Extract the (x, y) coordinate from the center of the cell holding the provided text.  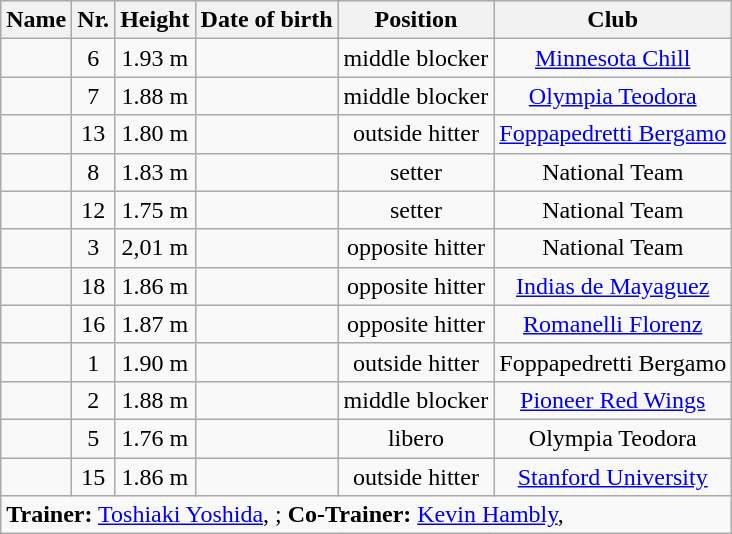
2,01 m (155, 248)
Height (155, 20)
1 (94, 362)
6 (94, 58)
13 (94, 134)
1.76 m (155, 438)
Stanford University (613, 477)
8 (94, 172)
Pioneer Red Wings (613, 400)
7 (94, 96)
16 (94, 324)
5 (94, 438)
Minnesota Chill (613, 58)
Indias de Mayaguez (613, 286)
Name (36, 20)
Date of birth (266, 20)
1.75 m (155, 210)
Position (416, 20)
Nr. (94, 20)
Romanelli Florenz (613, 324)
18 (94, 286)
Trainer: Toshiaki Yoshida, ; Co-Trainer: Kevin Hambly, (366, 515)
12 (94, 210)
libero (416, 438)
1.93 m (155, 58)
1.90 m (155, 362)
2 (94, 400)
15 (94, 477)
1.87 m (155, 324)
1.80 m (155, 134)
3 (94, 248)
1.83 m (155, 172)
Club (613, 20)
